Return the [X, Y] coordinate for the center point of the cell that contains the specified text.  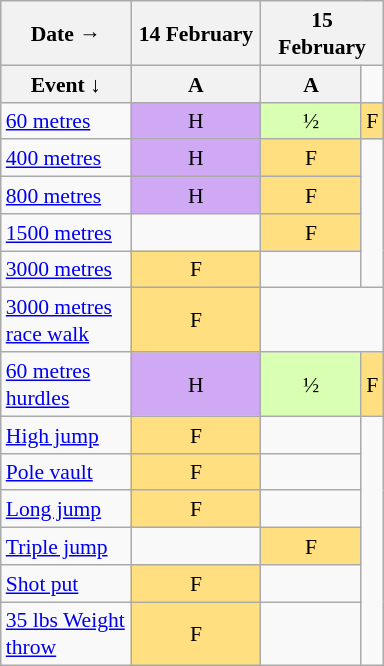
Long jump [66, 508]
3000 metres [66, 268]
400 metres [66, 158]
1500 metres [66, 232]
35 lbs Weight throw [66, 634]
60 metres [66, 120]
Shot put [66, 582]
800 metres [66, 194]
15 February [322, 33]
Event ↓ [66, 84]
60 metres hurdles [66, 384]
Pole vault [66, 472]
14 February [196, 33]
High jump [66, 434]
3000 metres race walk [66, 320]
Triple jump [66, 546]
Date → [66, 33]
